Identify which cell holds the provided text, then report its [X, Y] central coordinate. 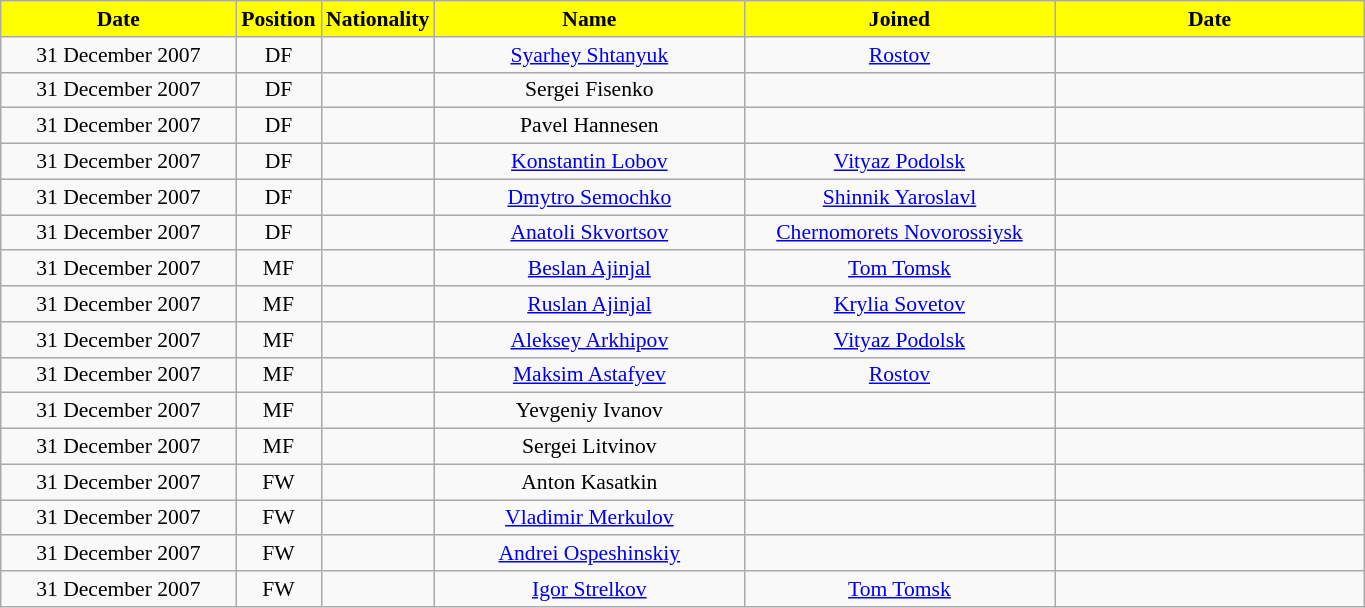
Anton Kasatkin [589, 482]
Sergei Fisenko [589, 90]
Igor Strelkov [589, 589]
Andrei Ospeshinskiy [589, 554]
Konstantin Lobov [589, 162]
Krylia Sovetov [899, 304]
Beslan Ajinjal [589, 269]
Syarhey Shtanyuk [589, 55]
Position [278, 19]
Name [589, 19]
Ruslan Ajinjal [589, 304]
Pavel Hannesen [589, 126]
Anatoli Skvortsov [589, 233]
Yevgeniy Ivanov [589, 411]
Nationality [378, 19]
Aleksey Arkhipov [589, 340]
Shinnik Yaroslavl [899, 197]
Sergei Litvinov [589, 447]
Maksim Astafyev [589, 375]
Joined [899, 19]
Vladimir Merkulov [589, 518]
Dmytro Semochko [589, 197]
Chernomorets Novorossiysk [899, 233]
